Provide the [X, Y] coordinate of the cell's center where the given text is located.  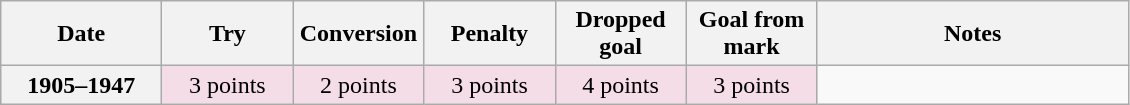
Conversion [358, 34]
Try [228, 34]
1905–1947 [82, 85]
Goal from mark [752, 34]
Notes [972, 34]
Date [82, 34]
2 points [358, 85]
Dropped goal [620, 34]
Penalty [490, 34]
4 points [620, 85]
